Determine the (X, Y) coordinate at the center of the cell enclosing the given text.  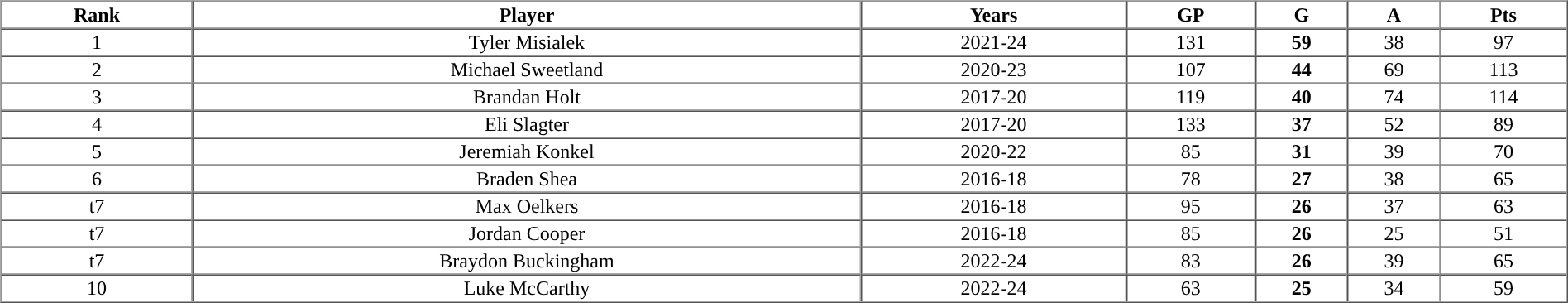
107 (1191, 70)
Tyler Misialek (526, 41)
Luke McCarthy (526, 288)
2021-24 (994, 41)
2020-22 (994, 151)
131 (1191, 41)
G (1302, 15)
114 (1503, 96)
Years (994, 15)
89 (1503, 124)
4 (98, 124)
97 (1503, 41)
Max Oelkers (526, 205)
Jordan Cooper (526, 233)
78 (1191, 179)
70 (1503, 151)
Jeremiah Konkel (526, 151)
69 (1394, 70)
74 (1394, 96)
Braydon Buckingham (526, 260)
GP (1191, 15)
Player (526, 15)
40 (1302, 96)
34 (1394, 288)
83 (1191, 260)
31 (1302, 151)
95 (1191, 205)
Brandan Holt (526, 96)
2020-23 (994, 70)
1 (98, 41)
Braden Shea (526, 179)
Michael Sweetland (526, 70)
3 (98, 96)
Eli Slagter (526, 124)
Pts (1503, 15)
51 (1503, 233)
27 (1302, 179)
133 (1191, 124)
A (1394, 15)
5 (98, 151)
2 (98, 70)
113 (1503, 70)
52 (1394, 124)
10 (98, 288)
119 (1191, 96)
44 (1302, 70)
6 (98, 179)
Rank (98, 15)
